Pinpoint the cell where the given text exists, returning its (X, Y) midpoint coordinate. 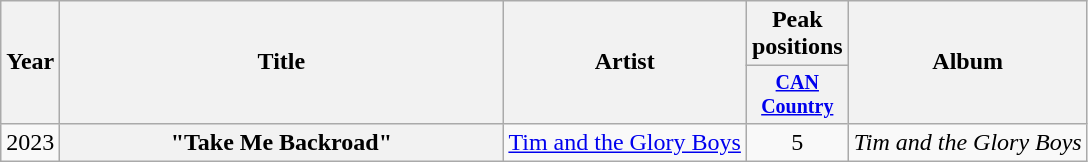
CAN Country (797, 94)
"Take Me Backroad" (282, 142)
5 (797, 142)
Peak positions (797, 34)
Artist (625, 62)
Title (282, 62)
Album (968, 62)
2023 (30, 142)
Year (30, 62)
